Scan for the cell matching the given text and deliver its [x, y] coordinate at center. 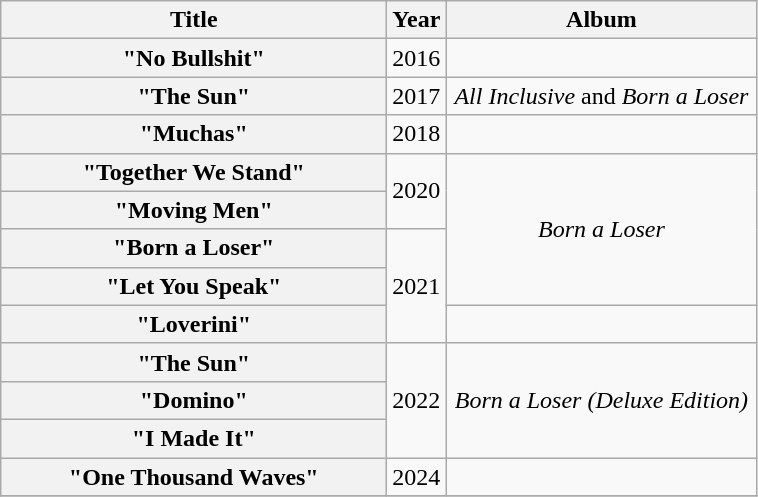
2017 [416, 96]
"No Bullshit" [194, 58]
All Inclusive and Born a Loser [602, 96]
"Born a Loser" [194, 248]
2024 [416, 477]
"Loverini" [194, 324]
"I Made It" [194, 438]
2020 [416, 191]
Born a Loser (Deluxe Edition) [602, 400]
Born a Loser [602, 229]
"Domino" [194, 400]
2022 [416, 400]
"Muchas" [194, 134]
Album [602, 20]
"Let You Speak" [194, 286]
2018 [416, 134]
"Moving Men" [194, 210]
"Together We Stand" [194, 172]
2016 [416, 58]
Title [194, 20]
2021 [416, 286]
"One Thousand Waves" [194, 477]
Year [416, 20]
